Locate the cell with the specified text and output its [X, Y] center coordinate. 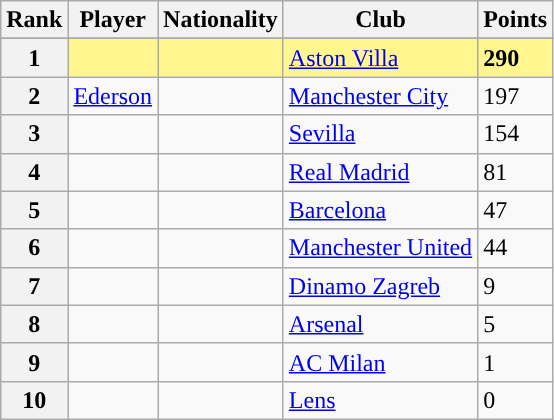
154 [516, 134]
Barcelona [380, 210]
Sevilla [380, 134]
Ederson [113, 96]
7 [34, 286]
4 [34, 172]
3 [34, 134]
6 [34, 248]
Dinamo Zagreb [380, 286]
Lens [380, 400]
Points [516, 20]
Manchester City [380, 96]
47 [516, 210]
Player [113, 20]
290 [516, 58]
Club [380, 20]
197 [516, 96]
Manchester United [380, 248]
Rank [34, 20]
44 [516, 248]
Aston Villa [380, 58]
8 [34, 324]
AC Milan [380, 362]
Real Madrid [380, 172]
0 [516, 400]
81 [516, 172]
10 [34, 400]
2 [34, 96]
Nationality [221, 20]
Arsenal [380, 324]
